Return (x, y) of the center of cell containing provided text 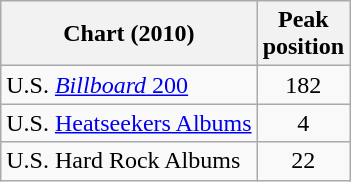
4 (303, 123)
U.S. Heatseekers Albums (129, 123)
U.S. Hard Rock Albums (129, 161)
Peakposition (303, 34)
U.S. Billboard 200 (129, 85)
182 (303, 85)
Chart (2010) (129, 34)
22 (303, 161)
